Capture the cell that displays the provided text and extract its [x, y] central coordinate. 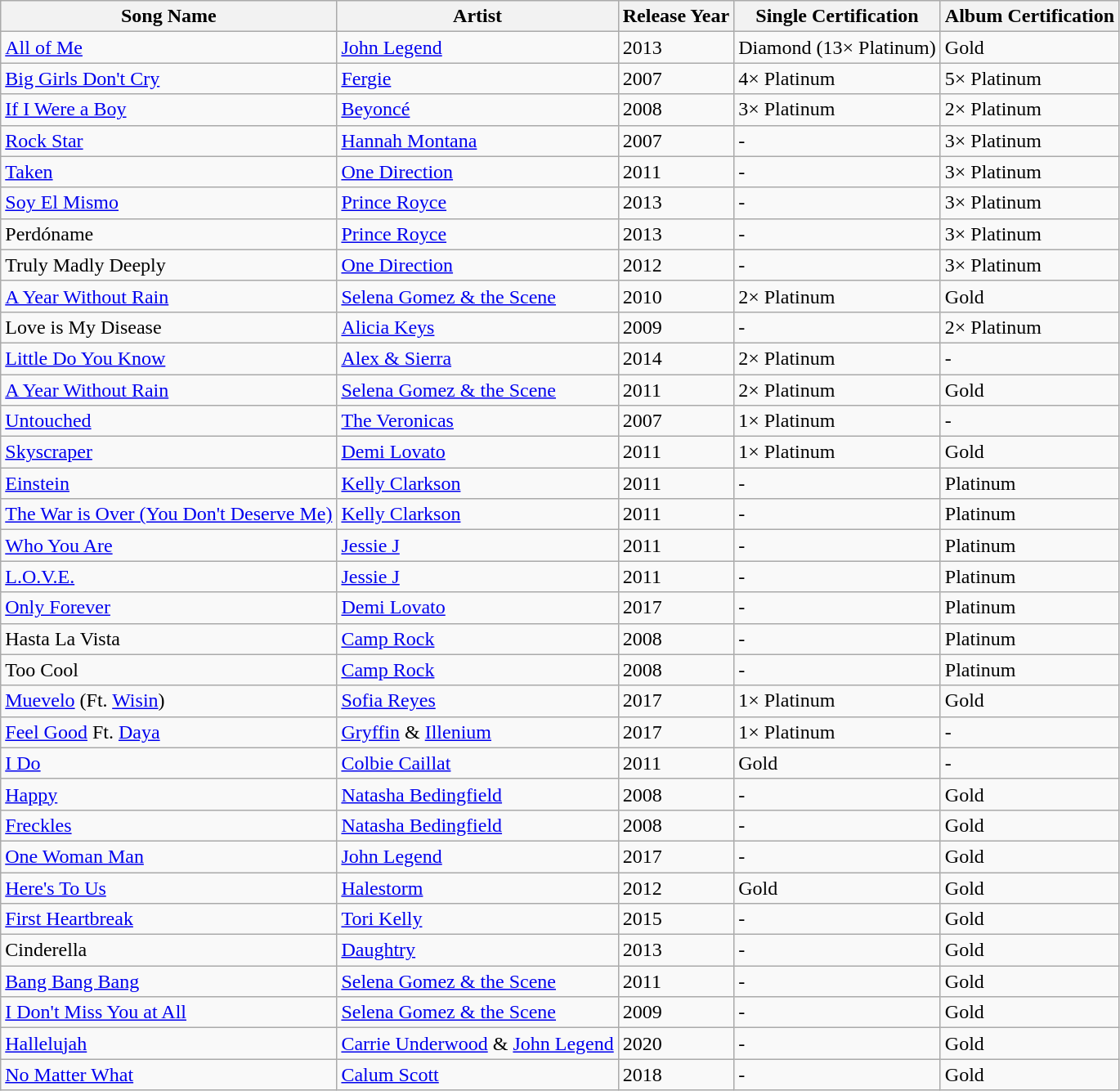
Tori Kelly [477, 919]
Album Certification [1029, 16]
No Matter What [168, 1075]
Truly Madly Deeply [168, 265]
Gryffin & Illenium [477, 732]
2018 [675, 1075]
Muevelo (Ft. Wisin) [168, 701]
Who You Are [168, 545]
Perdóname [168, 234]
Release Year [675, 16]
Soy El Mismo [168, 203]
Only Forever [168, 608]
Halestorm [477, 887]
Sofia Reyes [477, 701]
I Don't Miss You at All [168, 1012]
Hallelujah [168, 1044]
2014 [675, 358]
2010 [675, 296]
First Heartbreak [168, 919]
One Woman Man [168, 856]
Alicia Keys [477, 327]
Calum Scott [477, 1075]
Freckles [168, 825]
Diamond (13× Platinum) [837, 47]
Hannah Montana [477, 141]
Feel Good Ft. Daya [168, 732]
All of Me [168, 47]
2015 [675, 919]
Untouched [168, 421]
Colbie Caillat [477, 763]
Artist [477, 16]
If I Were a Boy [168, 110]
Skyscraper [168, 452]
L.O.V.E. [168, 577]
Cinderella [168, 950]
Taken [168, 172]
Hasta La Vista [168, 639]
Daughtry [477, 950]
Here's To Us [168, 887]
Alex & Sierra [477, 358]
Bang Bang Bang [168, 981]
Little Do You Know [168, 358]
Love is My Disease [168, 327]
4× Platinum [837, 79]
Too Cool [168, 670]
Big Girls Don't Cry [168, 79]
I Do [168, 763]
The War is Over (You Don't Deserve Me) [168, 514]
Rock Star [168, 141]
2020 [675, 1044]
Einstein [168, 483]
Song Name [168, 16]
5× Platinum [1029, 79]
Happy [168, 794]
Fergie [477, 79]
The Veronicas [477, 421]
Beyoncé [477, 110]
Single Certification [837, 16]
Carrie Underwood & John Legend [477, 1044]
